Identify which cell holds the provided text, then report its (X, Y) central coordinate. 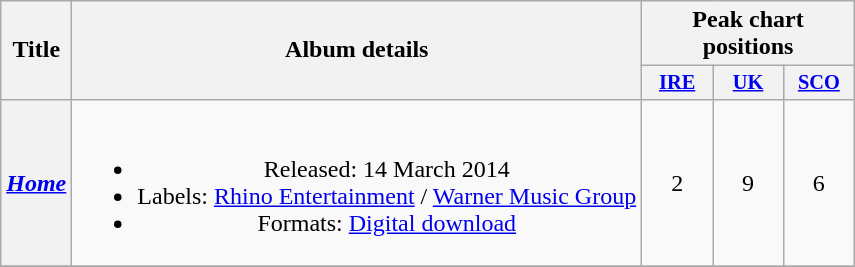
Title (36, 50)
6 (818, 182)
Home (36, 182)
2 (678, 182)
Album details (357, 50)
Peak chart positions (748, 34)
9 (748, 182)
Released: 14 March 2014Labels: Rhino Entertainment / Warner Music GroupFormats: Digital download (357, 182)
SCO (818, 83)
IRE (678, 83)
UK (748, 83)
